Provide the (X, Y) coordinate of the cell's center where the given text is located.  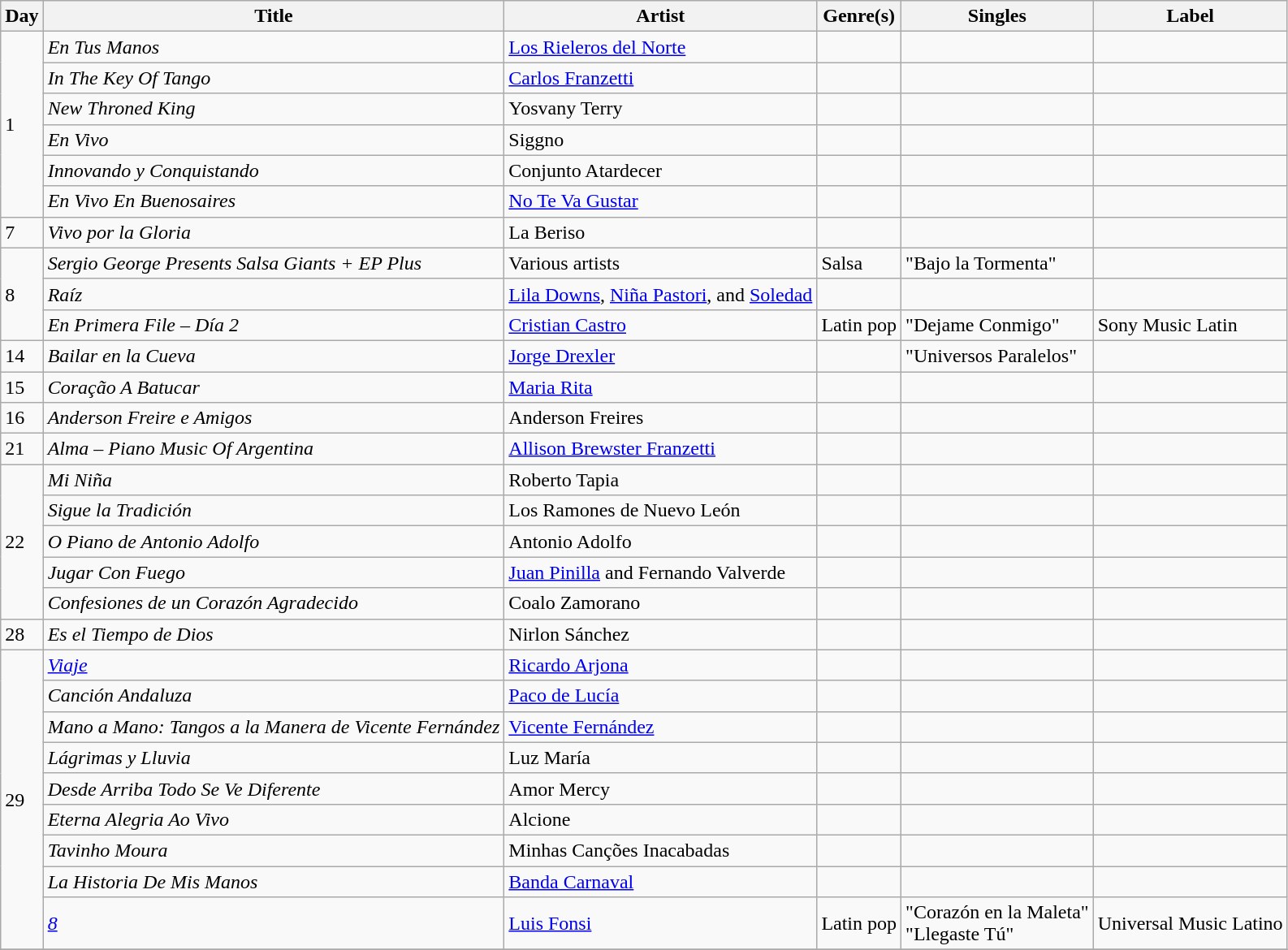
Lila Downs, Niña Pastori, and Soledad (661, 294)
En Primera File – Día 2 (274, 325)
Coração A Batucar (274, 387)
Innovando y Conquistando (274, 171)
15 (22, 387)
Cristian Castro (661, 325)
In The Key Of Tango (274, 78)
Mi Niña (274, 480)
Confesiones de un Corazón Agradecido (274, 603)
"Bajo la Tormenta" (997, 263)
En Vivo En Buenosaires (274, 201)
Coalo Zamorano (661, 603)
21 (22, 449)
En Vivo (274, 140)
Banda Carnaval (661, 881)
Anderson Freires (661, 418)
Sergio George Presents Salsa Giants + EP Plus (274, 263)
Paco de Lucía (661, 696)
Nirlon Sánchez (661, 634)
Lágrimas y Lluvia (274, 758)
Conjunto Atardecer (661, 171)
16 (22, 418)
Sony Music Latin (1191, 325)
Es el Tiempo de Dios (274, 634)
Bailar en la Cueva (274, 356)
Juan Pinilla and Fernando Valverde (661, 572)
Anderson Freire e Amigos (274, 418)
O Piano de Antonio Adolfo (274, 542)
29 (22, 800)
Carlos Franzetti (661, 78)
Eterna Alegria Ao Vivo (274, 819)
Viaje (274, 665)
Ricardo Arjona (661, 665)
Maria Rita (661, 387)
Allison Brewster Franzetti (661, 449)
Universal Music Latino (1191, 924)
New Throned King (274, 109)
Minhas Canções Inacabadas (661, 850)
Tavinho Moura (274, 850)
La Beriso (661, 232)
En Tus Manos (274, 47)
Los Rieleros del Norte (661, 47)
Title (274, 16)
28 (22, 634)
Various artists (661, 263)
Los Ramones de Nuevo León (661, 511)
22 (22, 542)
Jorge Drexler (661, 356)
No Te Va Gustar (661, 201)
Canción Andaluza (274, 696)
7 (22, 232)
Mano a Mano: Tangos a la Manera de Vicente Fernández (274, 727)
Siggno (661, 140)
Label (1191, 16)
Artist (661, 16)
Vicente Fernández (661, 727)
Singles (997, 16)
Amor Mercy (661, 788)
Alcione (661, 819)
Luz María (661, 758)
14 (22, 356)
1 (22, 124)
Desde Arriba Todo Se Ve Diferente (274, 788)
"Corazón en la Maleta""Llegaste Tú" (997, 924)
Vivo por la Gloria (274, 232)
"Dejame Conmigo" (997, 325)
Yosvany Terry (661, 109)
Roberto Tapia (661, 480)
Jugar Con Fuego (274, 572)
Raíz (274, 294)
La Historia De Mis Manos (274, 881)
Sigue la Tradición (274, 511)
Alma – Piano Music Of Argentina (274, 449)
Salsa (859, 263)
Day (22, 16)
Genre(s) (859, 16)
Antonio Adolfo (661, 542)
Luis Fonsi (661, 924)
"Universos Paralelos" (997, 356)
